Detect which cell encompasses the target text, then output its [x, y] center coordinate. 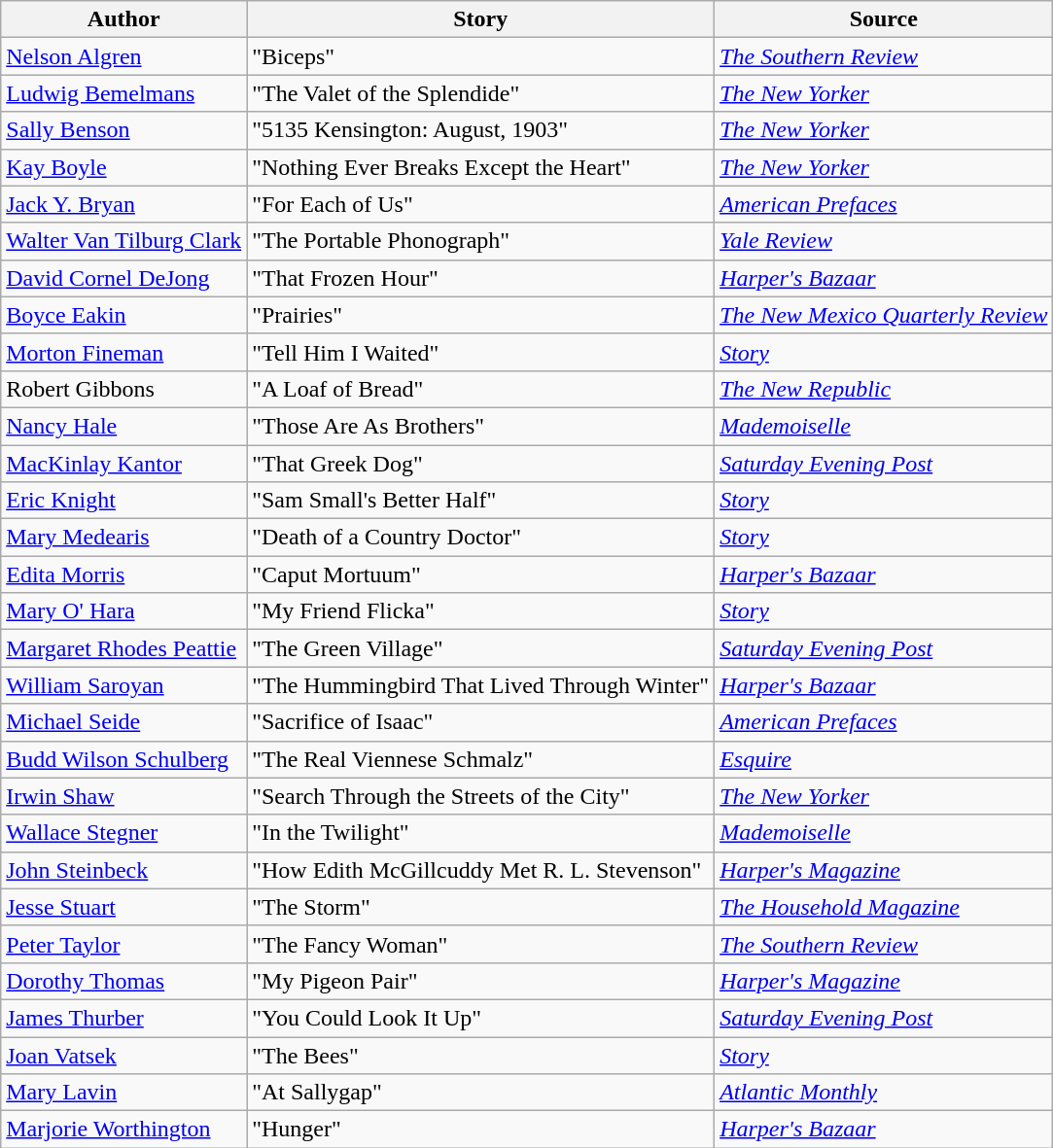
James Thurber [124, 1018]
Marjorie Worthington [124, 1130]
Dorothy Thomas [124, 981]
"That Frozen Hour" [480, 278]
"5135 Kensington: August, 1903" [480, 130]
The New Mexico Quarterly Review [884, 315]
David Cornel DeJong [124, 278]
The Household Magazine [884, 907]
Peter Taylor [124, 944]
"Those Are As Brothers" [480, 426]
"The Fancy Woman" [480, 944]
John Steinbeck [124, 870]
Nelson Algren [124, 56]
Kay Boyle [124, 167]
Jack Y. Bryan [124, 204]
"The Real Viennese Schmalz" [480, 759]
Mary O' Hara [124, 611]
"The Storm" [480, 907]
"My Friend Flicka" [480, 611]
Esquire [884, 759]
"The Portable Phonograph" [480, 241]
Michael Seide [124, 722]
Budd Wilson Schulberg [124, 759]
"At Sallygap" [480, 1093]
Ludwig Bemelmans [124, 93]
Source [884, 19]
"Prairies" [480, 315]
Mary Lavin [124, 1093]
"Sam Small's Better Half" [480, 501]
The New Republic [884, 389]
Eric Knight [124, 501]
"Search Through the Streets of the City" [480, 796]
"The Green Village" [480, 648]
Robert Gibbons [124, 389]
"You Could Look It Up" [480, 1018]
Nancy Hale [124, 426]
"That Greek Dog" [480, 464]
Atlantic Monthly [884, 1093]
Sally Benson [124, 130]
"In the Twilight" [480, 833]
Mary Medearis [124, 538]
Jesse Stuart [124, 907]
"Hunger" [480, 1130]
"Death of a Country Doctor" [480, 538]
Wallace Stegner [124, 833]
Yale Review [884, 241]
"Nothing Ever Breaks Except the Heart" [480, 167]
"My Pigeon Pair" [480, 981]
Margaret Rhodes Peattie [124, 648]
Walter Van Tilburg Clark [124, 241]
Edita Morris [124, 574]
"The Bees" [480, 1055]
Irwin Shaw [124, 796]
"Caput Mortuum" [480, 574]
"The Valet of the Splendide" [480, 93]
"Biceps" [480, 56]
"Tell Him I Waited" [480, 352]
Author [124, 19]
Boyce Eakin [124, 315]
"Sacrifice of Isaac" [480, 722]
"For Each of Us" [480, 204]
Morton Fineman [124, 352]
"The Hummingbird That Lived Through Winter" [480, 685]
Joan Vatsek [124, 1055]
William Saroyan [124, 685]
"A Loaf of Bread" [480, 389]
MacKinlay Kantor [124, 464]
"How Edith McGillcuddy Met R. L. Stevenson" [480, 870]
